Output the (X, Y) coordinate of the center of the cell containing the given text.  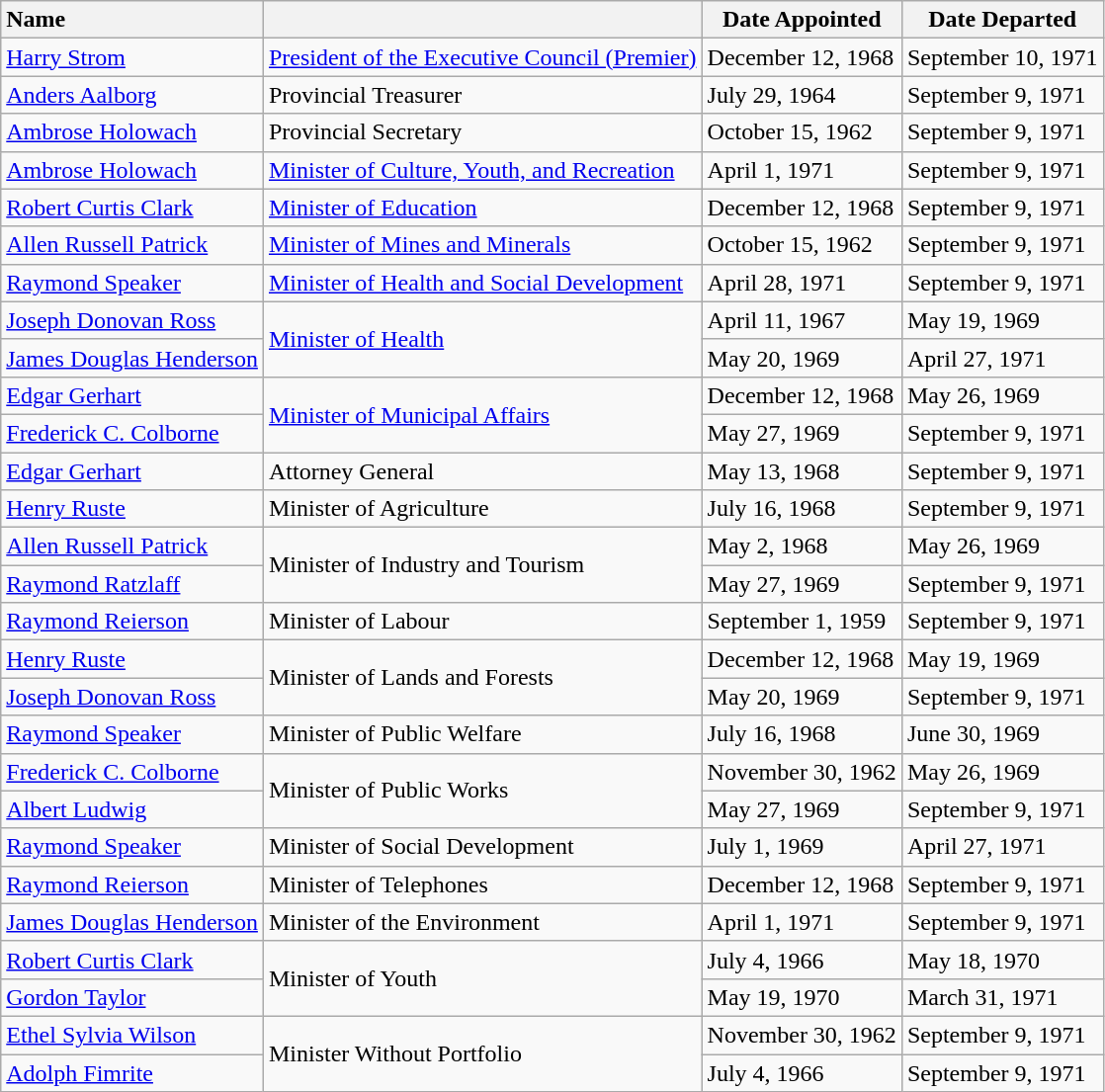
Minister of Culture, Youth, and Recreation (482, 170)
Minister of Health (482, 339)
Minister of Mines and Minerals (482, 245)
Minister of Social Development (482, 847)
Minister of Labour (482, 622)
Date Departed (1002, 20)
March 31, 1971 (1002, 997)
Minister of the Environment (482, 922)
May 19, 1970 (802, 997)
Minister of Agriculture (482, 509)
Minister of Telephones (482, 884)
Anders Aalborg (132, 95)
Minister of Municipal Affairs (482, 414)
Minister of Public Welfare (482, 734)
June 30, 1969 (1002, 734)
Minister of Public Works (482, 791)
Minister of Health and Social Development (482, 283)
July 1, 1969 (802, 847)
Adolph Fimrite (132, 1072)
Provincial Treasurer (482, 95)
Albert Ludwig (132, 809)
Attorney General (482, 471)
Date Appointed (802, 20)
July 29, 1964 (802, 95)
April 28, 1971 (802, 283)
May 18, 1970 (1002, 960)
Harry Strom (132, 57)
May 13, 1968 (802, 471)
Ethel Sylvia Wilson (132, 1035)
Minister of Lands and Forests (482, 678)
Minister Without Portfolio (482, 1053)
Raymond Ratzlaff (132, 584)
September 1, 1959 (802, 622)
Gordon Taylor (132, 997)
September 10, 1971 (1002, 57)
Provincial Secretary (482, 132)
Name (132, 20)
Minister of Education (482, 208)
April 11, 1967 (802, 320)
Minister of Industry and Tourism (482, 565)
President of the Executive Council (Premier) (482, 57)
Minister of Youth (482, 978)
May 2, 1968 (802, 546)
